Provide the (x, y) coordinate of the cell's center where the given text is located.  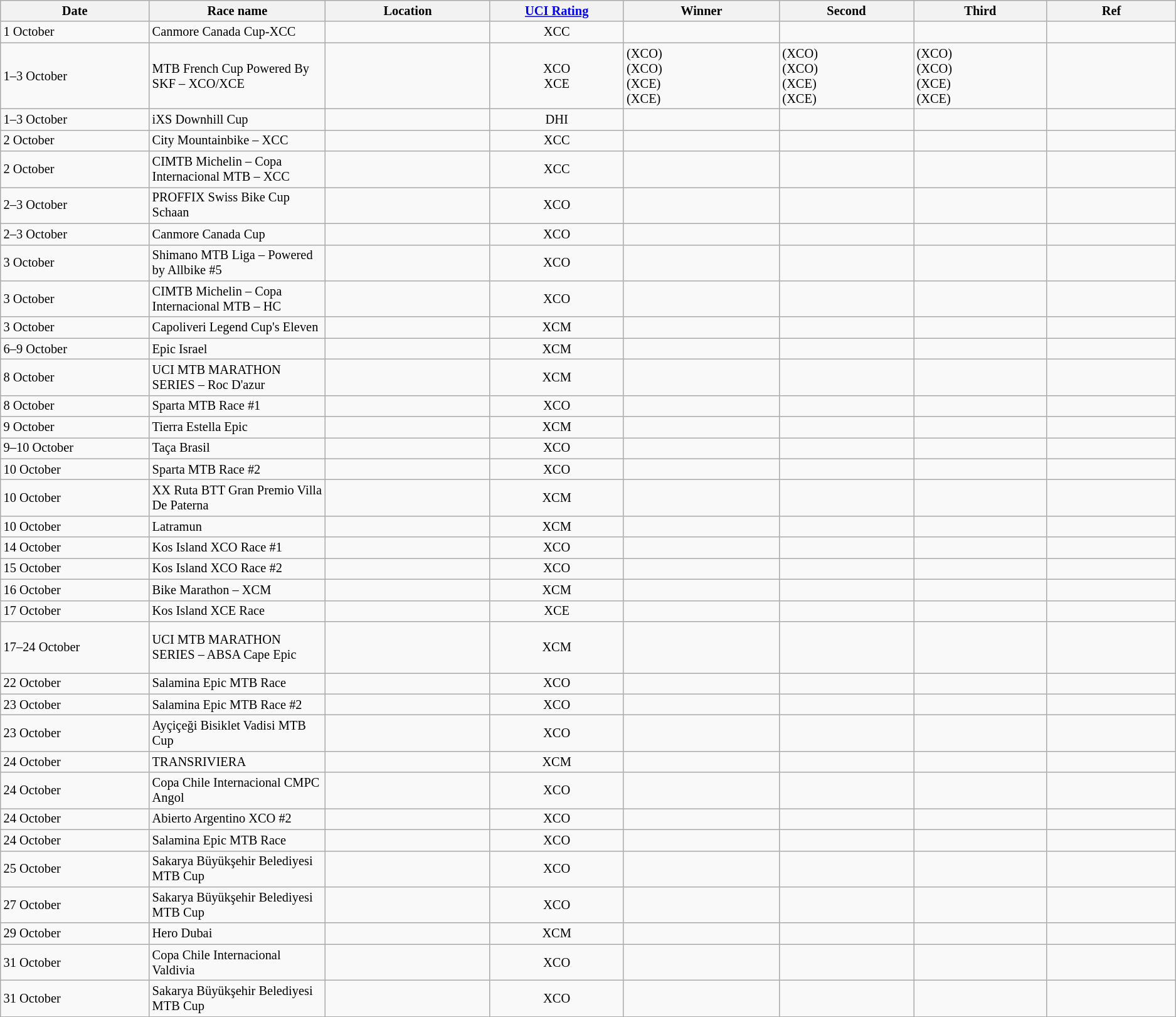
Kos Island XCO Race #2 (237, 568)
Second (847, 11)
Latramun (237, 526)
Race name (237, 11)
Taça Brasil (237, 448)
Canmore Canada Cup-XCC (237, 32)
Date (75, 11)
XCOXCE (557, 76)
Canmore Canada Cup (237, 234)
City Mountainbike – XCC (237, 141)
Kos Island XCO Race #1 (237, 548)
14 October (75, 548)
Copa Chile Internacional CMPC Angol (237, 791)
6–9 October (75, 349)
CIMTB Michelin – Copa Internacional MTB – XCC (237, 169)
1 October (75, 32)
Hero Dubai (237, 934)
16 October (75, 590)
Third (981, 11)
29 October (75, 934)
Kos Island XCE Race (237, 611)
PROFFIX Swiss Bike Cup Schaan (237, 205)
Epic Israel (237, 349)
Sparta MTB Race #2 (237, 469)
iXS Downhill Cup (237, 119)
Copa Chile Internacional Valdivia (237, 962)
UCI Rating (557, 11)
25 October (75, 869)
UCI MTB MARATHON SERIES – Roc D'azur (237, 377)
Ayçiçeği Bisiklet Vadisi MTB Cup (237, 733)
9–10 October (75, 448)
XX Ruta BTT Gran Premio Villa De Paterna (237, 498)
UCI MTB MARATHON SERIES – ABSA Cape Epic (237, 647)
Location (408, 11)
Tierra Estella Epic (237, 427)
DHI (557, 119)
Salamina Epic MTB Race #2 (237, 705)
Sparta MTB Race #1 (237, 406)
17–24 October (75, 647)
Bike Marathon – XCM (237, 590)
Capoliveri Legend Cup's Eleven (237, 327)
Winner (701, 11)
22 October (75, 683)
Ref (1111, 11)
Abierto Argentino XCO #2 (237, 819)
Shimano MTB Liga – Powered by Allbike #5 (237, 263)
9 October (75, 427)
27 October (75, 905)
17 October (75, 611)
XCE (557, 611)
MTB French Cup Powered By SKF – XCO/XCE (237, 76)
CIMTB Michelin – Copa Internacional MTB – HC (237, 299)
TRANSRIVIERA (237, 762)
15 October (75, 568)
